From the cell containing the given text, extract its center point as [X, Y] coordinate. 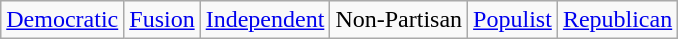
Democratic [62, 20]
Independent [265, 20]
Fusion [162, 20]
Republican [617, 20]
Non-Partisan [399, 20]
Populist [513, 20]
